Identify which cell holds the provided text, then report its (X, Y) central coordinate. 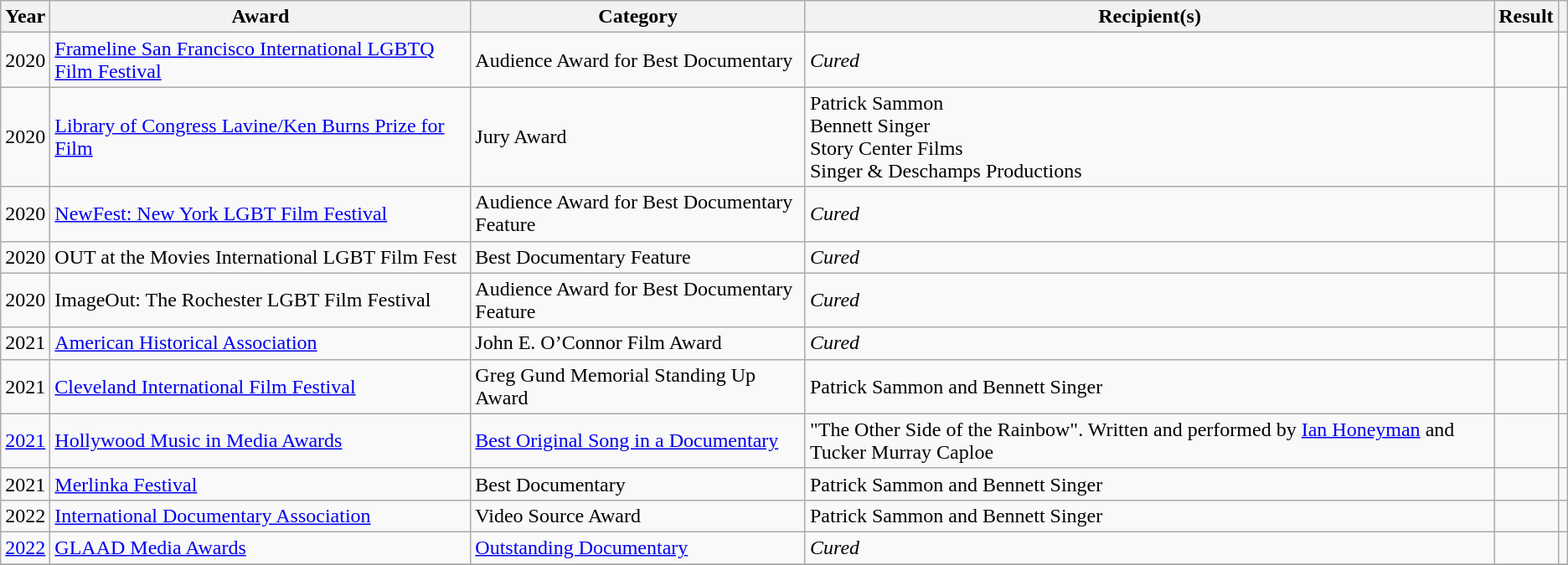
Jury Award (638, 137)
Hollywood Music in Media Awards (260, 440)
Best Original Song in a Documentary (638, 440)
International Documentary Association (260, 516)
Award (260, 17)
Result (1526, 17)
Frameline San Francisco International LGBTQ Film Festival (260, 60)
Best Documentary (638, 484)
NewFest: New York LGBT Film Festival (260, 214)
Library of Congress Lavine/Ken Burns Prize for Film (260, 137)
Best Documentary Feature (638, 257)
Recipient(s) (1149, 17)
Category (638, 17)
ImageOut: The Rochester LGBT Film Festival (260, 300)
Cleveland International Film Festival (260, 387)
Year (25, 17)
Patrick SammonBennett SingerStory Center FilmsSinger & Deschamps Productions (1149, 137)
Outstanding Documentary (638, 547)
Merlinka Festival (260, 484)
Greg Gund Memorial Standing Up Award (638, 387)
GLAAD Media Awards (260, 547)
John E. O’Connor Film Award (638, 343)
Audience Award for Best Documentary (638, 60)
Video Source Award (638, 516)
"The Other Side of the Rainbow". Written and performed by Ian Honeyman and Tucker Murray Caploe (1149, 440)
OUT at the Movies International LGBT Film Fest (260, 257)
American Historical Association (260, 343)
